Detect which cell encompasses the target text, then output its [X, Y] center coordinate. 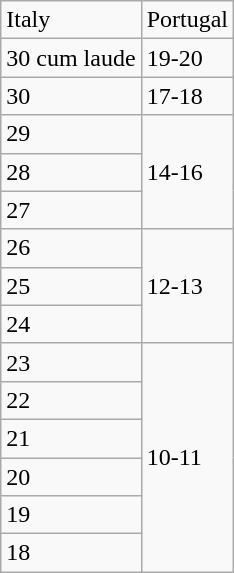
20 [71, 477]
27 [71, 210]
30 cum laude [71, 58]
18 [71, 553]
26 [71, 248]
22 [71, 400]
25 [71, 286]
14-16 [187, 172]
21 [71, 438]
Portugal [187, 20]
Italy [71, 20]
24 [71, 324]
23 [71, 362]
29 [71, 134]
17-18 [187, 96]
12-13 [187, 286]
19-20 [187, 58]
30 [71, 96]
19 [71, 515]
28 [71, 172]
10-11 [187, 457]
